Provide the [x, y] coordinate of the cell's center where the given text is located.  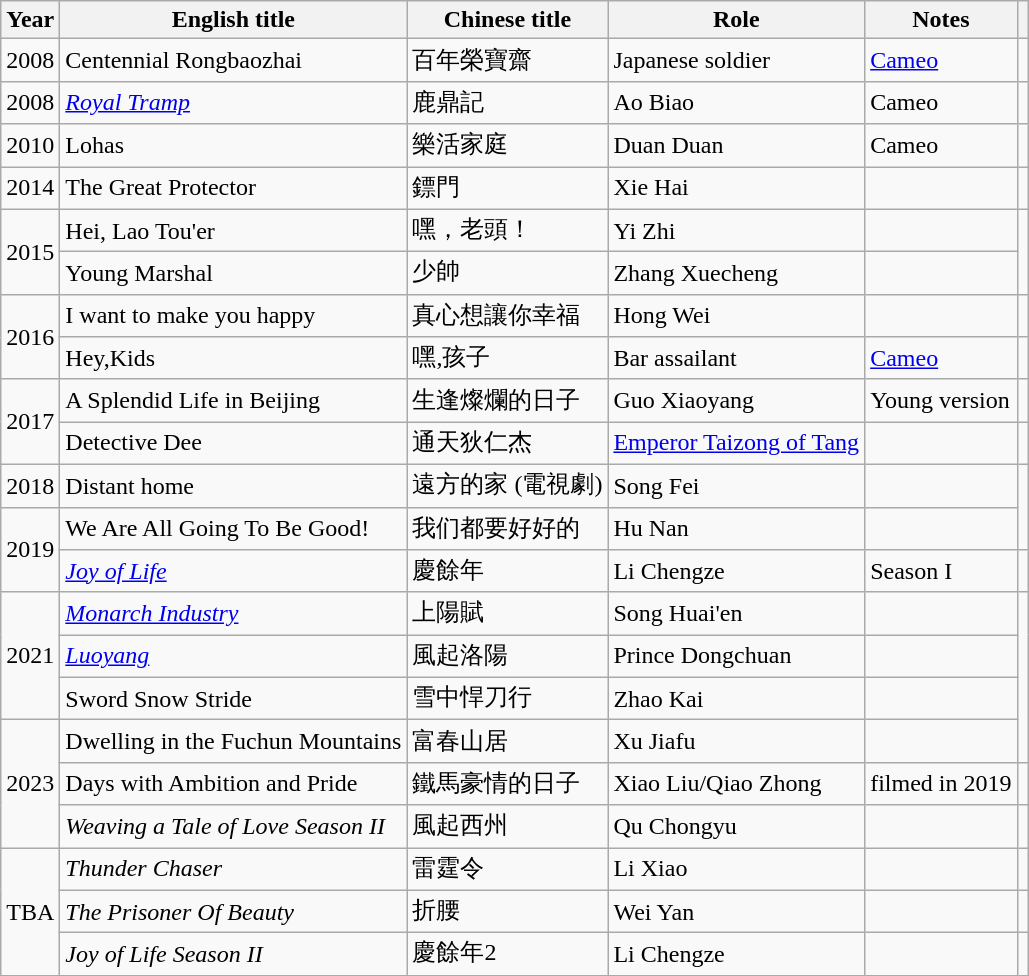
我们都要好好的 [508, 528]
Japanese soldier [736, 60]
慶餘年2 [508, 954]
Detective Dee [234, 444]
Dwelling in the Fuchun Mountains [234, 742]
少帥 [508, 274]
Zhang Xuecheng [736, 274]
雷霆令 [508, 870]
Song Huai'en [736, 614]
慶餘年 [508, 572]
生逢燦爛的日子 [508, 400]
Zhao Kai [736, 698]
Li Xiao [736, 870]
2015 [30, 252]
We Are All Going To Be Good! [234, 528]
Emperor Taizong of Tang [736, 444]
Hong Wei [736, 316]
通天狄仁杰 [508, 444]
鐵馬豪情的日子 [508, 784]
TBA [30, 912]
Notes [941, 20]
Joy of Life [234, 572]
Xie Hai [736, 188]
2016 [30, 336]
Young version [941, 400]
折腰 [508, 912]
Centennial Rongbaozhai [234, 60]
Guo Xiaoyang [736, 400]
filmed in 2019 [941, 784]
English title [234, 20]
Joy of Life Season II [234, 954]
The Prisoner Of Beauty [234, 912]
Hei, Lao Tou'er [234, 230]
A Splendid Life in Beijing [234, 400]
雪中悍刀行 [508, 698]
Qu Chongyu [736, 826]
I want to make you happy [234, 316]
真心想讓你幸福 [508, 316]
富春山居 [508, 742]
2023 [30, 784]
The Great Protector [234, 188]
風起西州 [508, 826]
Bar assailant [736, 358]
鏢門 [508, 188]
2018 [30, 486]
Season I [941, 572]
風起洛陽 [508, 656]
Young Marshal [234, 274]
Lohas [234, 146]
Royal Tramp [234, 102]
Year [30, 20]
2017 [30, 422]
Chinese title [508, 20]
Duan Duan [736, 146]
Ao Biao [736, 102]
Hu Nan [736, 528]
百年榮寶齋 [508, 60]
Wei Yan [736, 912]
Luoyang [234, 656]
2021 [30, 656]
Sword Snow Stride [234, 698]
Xiao Liu/Qiao Zhong [736, 784]
Days with Ambition and Pride [234, 784]
Weaving a Tale of Love Season II [234, 826]
嘿，老頭！ [508, 230]
2010 [30, 146]
鹿鼎記 [508, 102]
Yi Zhi [736, 230]
嘿,孩子 [508, 358]
Distant home [234, 486]
Thunder Chaser [234, 870]
2019 [30, 550]
上陽賦 [508, 614]
2014 [30, 188]
樂活家庭 [508, 146]
Song Fei [736, 486]
Role [736, 20]
遠方的家 (電視劇) [508, 486]
Prince Dongchuan [736, 656]
Xu Jiafu [736, 742]
Hey,Kids [234, 358]
Monarch Industry [234, 614]
